Provide the [X, Y] coordinate of the cell's center where the given text is located.  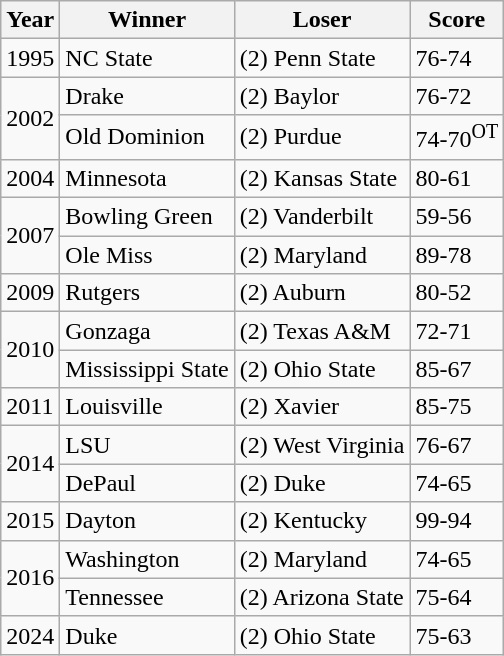
Tennessee [147, 597]
2016 [30, 578]
(2) Duke [322, 483]
2015 [30, 521]
2011 [30, 407]
NC State [147, 58]
(2) Purdue [322, 138]
Year [30, 20]
2010 [30, 350]
80-61 [457, 178]
(2) Arizona State [322, 597]
LSU [147, 445]
2014 [30, 464]
89-78 [457, 255]
59-56 [457, 217]
2002 [30, 118]
Rutgers [147, 293]
(2) Vanderbilt [322, 217]
75-63 [457, 635]
DePaul [147, 483]
72-71 [457, 331]
75-64 [457, 597]
(2) Penn State [322, 58]
76-72 [457, 96]
2004 [30, 178]
Ole Miss [147, 255]
Washington [147, 559]
Louisville [147, 407]
Loser [322, 20]
1995 [30, 58]
(2) Texas A&M [322, 331]
2024 [30, 635]
Minnesota [147, 178]
Bowling Green [147, 217]
80-52 [457, 293]
(2) Auburn [322, 293]
Dayton [147, 521]
76-74 [457, 58]
2009 [30, 293]
(2) Kentucky [322, 521]
Old Dominion [147, 138]
85-75 [457, 407]
Drake [147, 96]
(2) Kansas State [322, 178]
74-70OT [457, 138]
99-94 [457, 521]
Score [457, 20]
Duke [147, 635]
85-67 [457, 369]
Winner [147, 20]
2007 [30, 236]
(2) Baylor [322, 96]
(2) Xavier [322, 407]
(2) West Virginia [322, 445]
Gonzaga [147, 331]
76-67 [457, 445]
Mississippi State [147, 369]
